Capture the cell that displays the provided text and extract its [x, y] central coordinate. 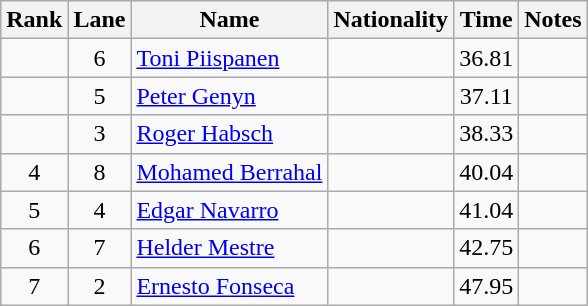
Roger Habsch [230, 134]
38.33 [486, 134]
Notes [553, 20]
Name [230, 20]
2 [100, 286]
Nationality [391, 20]
Ernesto Fonseca [230, 286]
8 [100, 172]
37.11 [486, 96]
Mohamed Berrahal [230, 172]
Rank [34, 20]
Toni Piispanen [230, 58]
Peter Genyn [230, 96]
Lane [100, 20]
47.95 [486, 286]
41.04 [486, 210]
Edgar Navarro [230, 210]
42.75 [486, 248]
40.04 [486, 172]
Time [486, 20]
36.81 [486, 58]
Helder Mestre [230, 248]
3 [100, 134]
